Determine the [X, Y] coordinate at the center of the cell enclosing the given text.  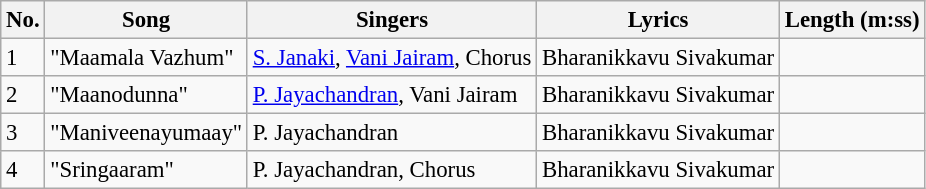
4 [23, 170]
Length (m:ss) [852, 20]
3 [23, 133]
No. [23, 20]
"Maamala Vazhum" [146, 58]
Singers [392, 20]
1 [23, 58]
2 [23, 95]
"Sringaaram" [146, 170]
P. Jayachandran, Chorus [392, 170]
S. Janaki, Vani Jairam, Chorus [392, 58]
Lyrics [658, 20]
P. Jayachandran, Vani Jairam [392, 95]
"Maniveenayumaay" [146, 133]
Song [146, 20]
"Maanodunna" [146, 95]
P. Jayachandran [392, 133]
